Find where the given text appears and provide that cell's center as (x, y) coordinate. 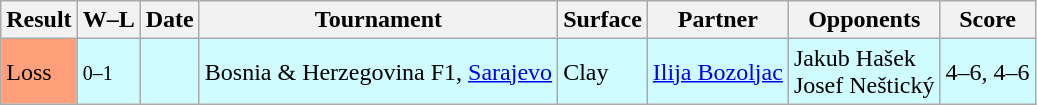
Bosnia & Herzegovina F1, Sarajevo (378, 72)
Opponents (864, 20)
Ilija Bozoljac (718, 72)
Partner (718, 20)
0–1 (108, 72)
4–6, 4–6 (988, 72)
Result (39, 20)
W–L (108, 20)
Tournament (378, 20)
Jakub Hašek Josef Neštický (864, 72)
Loss (39, 72)
Surface (603, 20)
Date (170, 20)
Clay (603, 72)
Score (988, 20)
